Provide the [X, Y] coordinate of the cell's center where the given text is located.  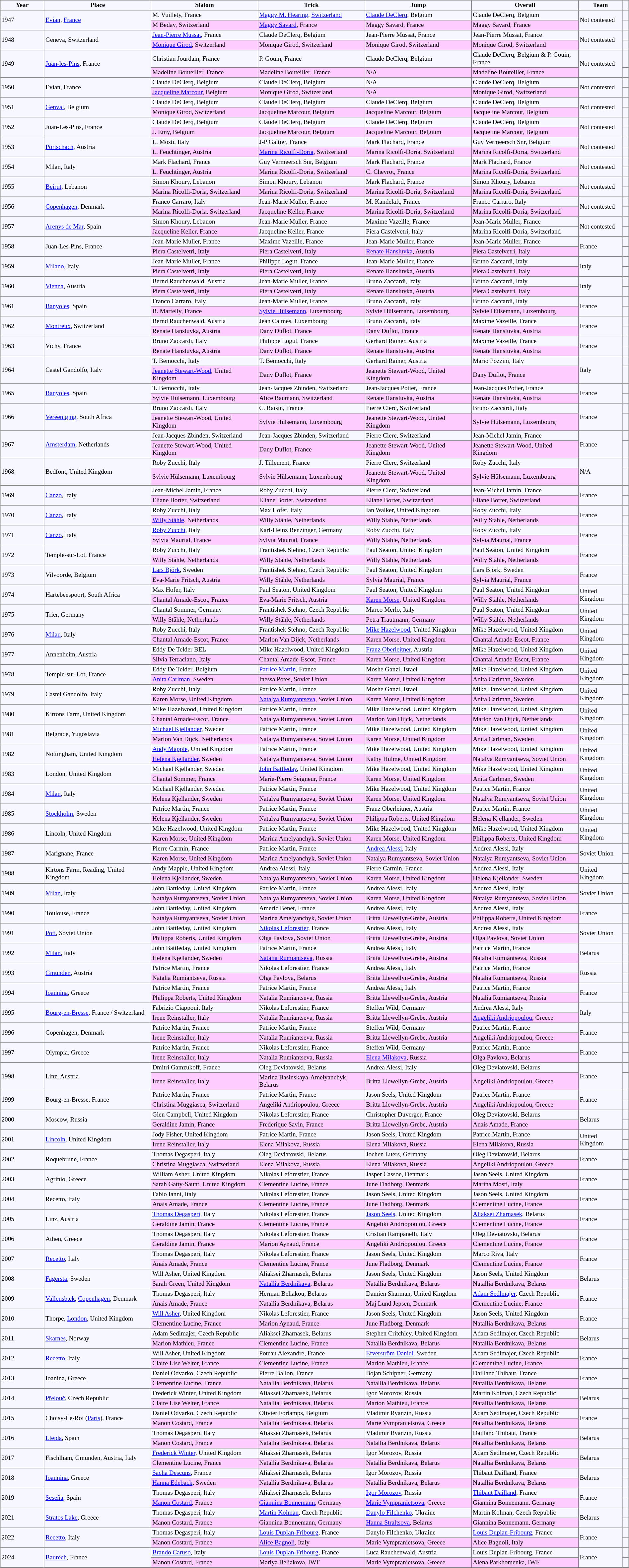
Fabrizio Ciapponi, Italy [204, 1008]
2022 [23, 1538]
2018 [23, 1478]
Luca Rauchenwald, Austria [418, 1553]
Choisy-Le-Roi (Paris), France [98, 1418]
Belgrade, Yugoslavia [98, 734]
Roquebrune, France [98, 1160]
1984 [23, 794]
Baurech, France [98, 1558]
1980 [23, 714]
1975 [23, 615]
Bourg-en-Bresse, France [98, 1100]
J. Tillement, France [311, 463]
1973 [23, 575]
1976 [23, 635]
Olympia, Greece [98, 1053]
1991 [23, 933]
Marignane, France [98, 853]
Christopher Duverger, France [418, 1115]
2010 [23, 1319]
Jody Fisher, United Kingdom [204, 1135]
Olivier Fortamps, Belgium [311, 1413]
Glen Campbell, United Kingdom [204, 1115]
2009 [23, 1299]
P. Gouin, France [311, 59]
2002 [23, 1160]
1959 [23, 266]
1987 [23, 853]
Pierre Ballon, France [311, 1374]
2013 [23, 1379]
Marco Riva, Italy [525, 1254]
1988 [23, 873]
1952 [23, 127]
2015 [23, 1418]
Chantal Sommer, France [204, 779]
Maggy M. Hearing, Switzerland [311, 15]
Hanna Straltsova, Belarus [418, 1523]
Fabio Ianni, Italy [204, 1194]
Team [600, 5]
Marie-Pierre Seigneur, France [311, 779]
1951 [23, 107]
Silvia Terraciano, Italy [204, 659]
Bourg-en-Bresse, France / Switzerland [98, 1013]
Kirtons Farm, United Kingdom [98, 714]
1990 [23, 913]
L. Mosti, Italy [204, 142]
1966 [23, 417]
Nottingham, United Kingdom [98, 754]
Amsterdam, Netherlands [98, 444]
Mariya Beliakova, IWF [311, 1563]
1996 [23, 1033]
Place [98, 5]
1965 [23, 393]
Sarah Green, United Kingdom [204, 1284]
Genval, Belgium [98, 107]
2014 [23, 1398]
M. Vuillety, France [204, 15]
Poteau Alexandre, France [311, 1354]
Poti, Soviet Union [98, 933]
Vichy, France [98, 346]
Hartebeespoort, South Africa [98, 595]
1957 [23, 227]
1999 [23, 1100]
Frederique Savin, France [311, 1125]
1964 [23, 370]
Fagersta, Sweden [98, 1279]
Juan-les-Pins, France [98, 64]
1969 [23, 495]
1983 [23, 774]
Eddy De Telder BEL [204, 649]
Cristian Rampanelli, Italy [418, 1234]
Moscow, Russia [98, 1120]
Montreux, Switzerland [98, 326]
Stratos Lake, Greece [98, 1518]
Seseña, Spain [98, 1498]
1947 [23, 20]
Maj Lund Jepsen, Denmark [418, 1304]
C. Raisin, France [311, 408]
1981 [23, 734]
Inessa Potes, Soviet Union [311, 679]
Mario Pozzini, Italy [525, 361]
Marina Mosti, Italy [525, 1185]
1978 [23, 674]
1967 [23, 444]
2017 [23, 1458]
Geneva, Switzerland [98, 40]
Trick [311, 5]
1953 [23, 147]
Sacha Descuns, France [204, 1473]
1993 [23, 973]
2007 [23, 1259]
Skarnes, Norway [98, 1339]
Kathy Hulme, United Kingdom [418, 759]
Bojan Schipner, Germany [418, 1374]
1962 [23, 326]
Přelouč, Czech Republic [98, 1398]
Ian Walker, United Kingdom [418, 510]
Marco Merlo, Italy [418, 610]
Americ Benet, France [311, 908]
Vallensbæk, Copenhagen, Denmark [98, 1299]
1956 [23, 207]
Jochen Luers, Germany [418, 1155]
Karl-Heinz Benzinger, Germany [311, 530]
1989 [23, 893]
Lleida, Spain [98, 1438]
Annenheim, Austria [98, 654]
Vienna, Austria [98, 286]
Russia [600, 973]
1985 [23, 814]
1986 [23, 834]
Sarah Gatty-Saunt, United Kingdom [204, 1185]
Agrinio, Greece [98, 1180]
1977 [23, 654]
1971 [23, 535]
Herman Beliakou, Belarus [311, 1294]
Stockholm, Sweden [98, 814]
Hanna Edeback, Sweden [204, 1483]
B. Martelly, France [204, 311]
1979 [23, 694]
Trier, Germany [98, 615]
Gmunden, Austria [98, 973]
1982 [23, 754]
2003 [23, 1180]
1974 [23, 595]
William Asher, United Kingdom [204, 1175]
1961 [23, 306]
1958 [23, 246]
Marina Basinskaya-Amelyanchyk, Belarus [311, 1081]
1998 [23, 1076]
2011 [23, 1339]
2021 [23, 1518]
2000 [23, 1120]
1954 [23, 167]
Damien Sharman, United Kingdom [418, 1294]
Athen, Greece [98, 1239]
2005 [23, 1219]
2004 [23, 1199]
J. Emy, Belgium [204, 132]
M. Kandelaft, France [418, 202]
Thorpe, London, United Kingdom [98, 1319]
2019 [23, 1498]
1970 [23, 515]
Dmitri Gamzukoff, France [204, 1067]
1949 [23, 64]
Claude DeClerq, Belgium & P. Gouin, France [525, 59]
C. Chevrot, France [418, 172]
Kirtons Farm, Reading, United Kingdom [98, 873]
Pörtschach, Austria [98, 147]
Milano, Italy [98, 266]
Petra Trautmann, Germany [418, 620]
1995 [23, 1013]
Ioanina, Greece [98, 1379]
1968 [23, 472]
Bedfont, United Kingdom [98, 472]
2008 [23, 1279]
2001 [23, 1140]
Vereeniging, South Africa [98, 417]
Jump [418, 5]
1992 [23, 953]
Alena Parkhomenka, IWF [525, 1563]
Vilvoorde, Belgium [98, 575]
Overall [525, 5]
Beirut, Lebanon [98, 187]
Arenys de Mar, Spain [98, 227]
Stephen Critchley, United Kingdom [418, 1334]
1997 [23, 1053]
Slalom [204, 5]
2024 [23, 1558]
Eddy De Telder, Belgium [204, 669]
J-P Galtier, France [311, 142]
Chantal Sommer, Germany [204, 610]
1960 [23, 286]
2016 [23, 1438]
2006 [23, 1239]
Christian Jourdain, France [204, 59]
2012 [23, 1359]
Year [23, 5]
Brando Caruso, Italy [204, 1553]
1963 [23, 346]
Jean Calmes, Luxembourg [311, 321]
1948 [23, 40]
Alice Baumann, Switzerland [311, 398]
Fischlham, Gmunden, Austria, Italy [98, 1458]
M Beday, Switzerland [204, 25]
1972 [23, 555]
1994 [23, 993]
Jasper Cassoe, Denmark [418, 1175]
1955 [23, 187]
1950 [23, 87]
Efverström Daniel, Sweden [418, 1354]
London, United Kingdom [98, 774]
Toulouse, France [98, 913]
